Extract the [X, Y] coordinate from the center of the cell holding the provided text.  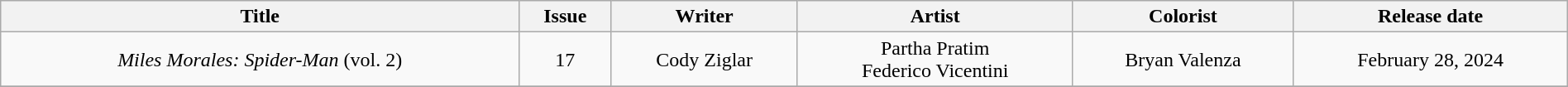
Cody Ziglar [705, 60]
Writer [705, 17]
Miles Morales: Spider-Man (vol. 2) [260, 60]
Bryan Valenza [1183, 60]
February 28, 2024 [1431, 60]
Colorist [1183, 17]
Release date [1431, 17]
Artist [935, 17]
Issue [566, 17]
17 [566, 60]
Partha PratimFederico Vicentini [935, 60]
Title [260, 17]
